Search for the cell housing the specified text and yield its [x, y] center coordinate. 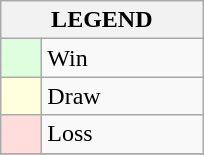
Loss [122, 134]
Win [122, 58]
LEGEND [102, 20]
Draw [122, 96]
